Locate the cell with the specified text and output its [X, Y] center coordinate. 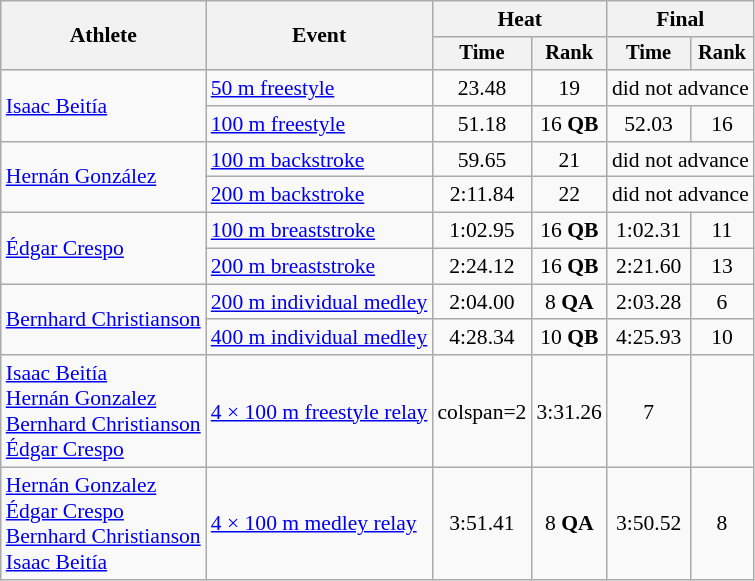
Final [680, 19]
16 [722, 124]
4:25.93 [648, 338]
21 [568, 160]
2:03.28 [648, 302]
100 m breaststroke [320, 231]
2:21.60 [648, 267]
2:11.84 [482, 195]
100 m freestyle [320, 124]
Isaac Beitía [104, 106]
1:02.31 [648, 231]
2:24.12 [482, 267]
10 [722, 338]
Bernhard Christianson [104, 320]
Heat [520, 19]
2:04.00 [482, 302]
6 [722, 302]
23.48 [482, 88]
50 m freestyle [320, 88]
51.18 [482, 124]
8 [722, 524]
4:28.34 [482, 338]
3:31.26 [568, 411]
4 × 100 m freestyle relay [320, 411]
7 [648, 411]
3:51.41 [482, 524]
59.65 [482, 160]
200 m breaststroke [320, 267]
13 [722, 267]
Event [320, 36]
11 [722, 231]
100 m backstroke [320, 160]
22 [568, 195]
19 [568, 88]
10 QB [568, 338]
Hernán GonzalezÉdgar CrespoBernhard ChristiansonIsaac Beitía [104, 524]
4 × 100 m medley relay [320, 524]
200 m backstroke [320, 195]
200 m individual medley [320, 302]
Athlete [104, 36]
Isaac BeitíaHernán GonzalezBernhard ChristiansonÉdgar Crespo [104, 411]
3:50.52 [648, 524]
52.03 [648, 124]
400 m individual medley [320, 338]
Hernán González [104, 178]
colspan=2 [482, 411]
Édgar Crespo [104, 248]
1:02.95 [482, 231]
